From the cell containing the given text, extract its center point as [X, Y] coordinate. 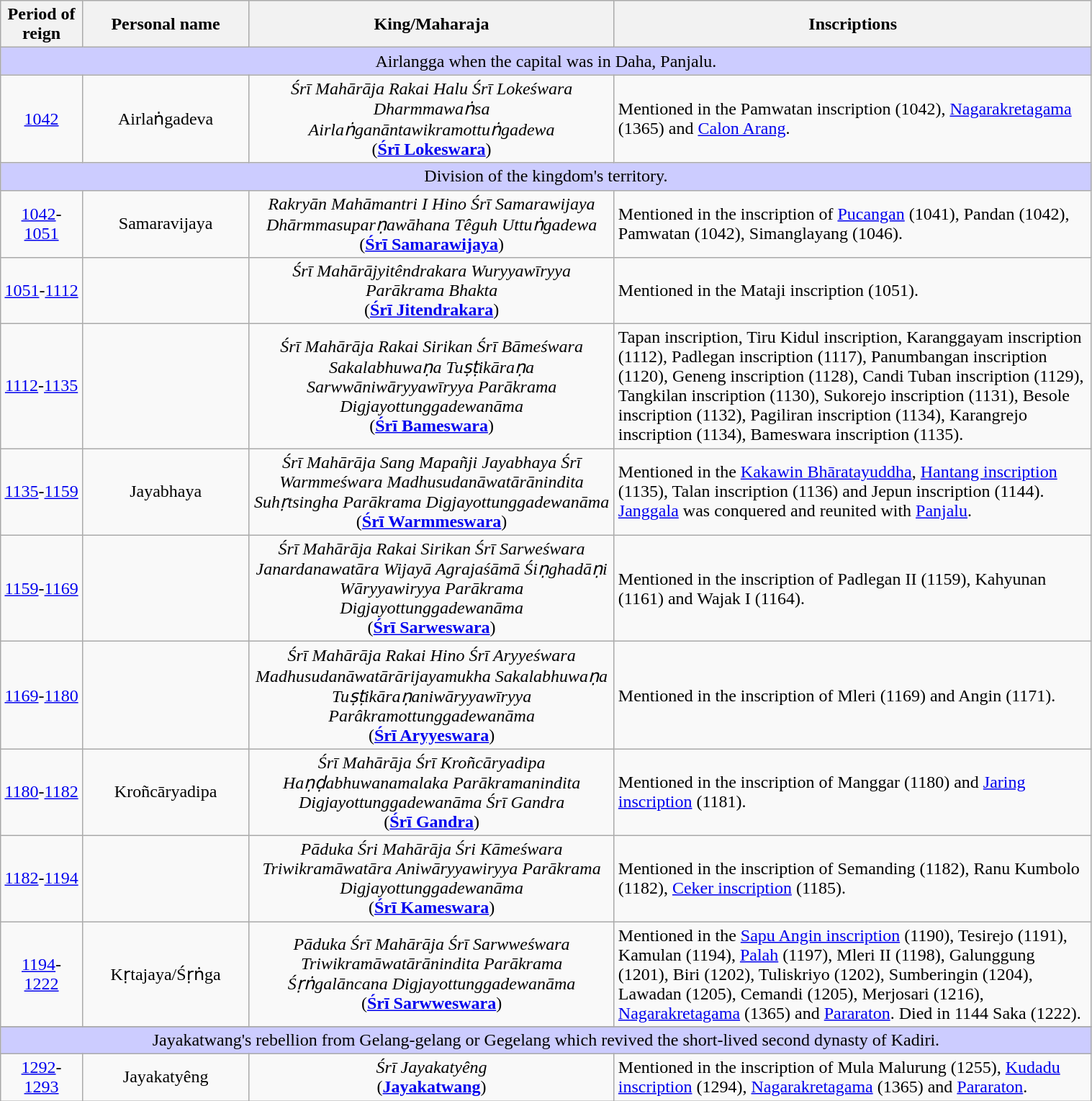
Kṛtajaya/Śṛṅga [166, 974]
Śrī Mahārāja Rakai Sirikan Śrī Sarweśwara Janardanawatāra Wijayā Agrajaśāmā Śiṇghadāṇi Wāryyawiryya Parākrama Digjayottunggadewanāma(Śrī Sarweswara) [432, 588]
Rakryān Mahāmantri I Hino Śrī Samarawijaya Dhārmmasuparṇawāhana Têguh Uttuṅgadewa(Śrī Samarawijaya) [432, 224]
1042 [42, 119]
Personal name [166, 24]
Mentioned in the inscription of Semanding (1182), Ranu Kumbolo (1182), Ceker inscription (1185). [852, 878]
Jayakatwang's rebellion from Gelang-gelang or Gegelang which revived the short-lived second dynasty of Kadiri. [546, 1041]
1182-1194 [42, 878]
1194-1222 [42, 974]
Mentioned in the Pamwatan inscription (1042), Nagarakretagama (1365) and Calon Arang. [852, 119]
1169-1180 [42, 696]
Airlangga when the capital was in Daha, Panjalu. [546, 61]
1159-1169 [42, 588]
Kroñcāryadipa [166, 792]
Mentioned in the inscription of Pucangan (1041), Pandan (1042), Pamwatan (1042), Simanglayang (1046). [852, 224]
Śrī Mahārāja Rakai Sirikan Śrī Bāmeśwara Sakalabhuwaṇa Tuṣṭikāraṇa Sarwwāniwāryyawīryya Parākrama Digjayottunggadewanāma(Śrī Bameswara) [432, 386]
Mentioned in the inscription of Manggar (1180) and Jaring inscription (1181). [852, 792]
Pāduka Śrī Mahārāja Śrī Sarwweśwara Triwikramāwatārānindita Parākrama Śṛṅgalāncana Digjayottunggadewanāma(Śrī Sarwweswara) [432, 974]
Śrī Mahārāja Sang Mapañji Jayabhaya Śrī Warmmeśwara Madhusudanāwatārānindita Suhṛtsingha Parākrama Digjayottunggadewanāma(Śrī Warmmeswara) [432, 493]
Śrī Mahārāja Śrī Kroñcāryadipa Haṇḍabhuwanamalaka Parākramanindita Digjayottunggadewanāma Śrī Gandra(Śrī Gandra) [432, 792]
1135-1159 [42, 493]
Mentioned in the Mataji inscription (1051). [852, 291]
Mentioned in the inscription of Mula Malurung (1255), Kudadu inscription (1294), Nagarakretagama (1365) and Pararaton. [852, 1077]
Śrī Mahārāja Rakai Hino Śrī Aryyeśwara Madhusudanāwatārārijayamukha Sakalabhuwaṇa Tuṣṭikāraṇaniwāryyawīryya Parâkramottunggadewanāma(Śrī Aryyeswara) [432, 696]
Division of the kingdom's territory. [546, 176]
Pāduka Śri Mahārāja Śri Kāmeśwara Triwikramāwatāra Aniwāryyawiryya Parākrama Digjayottunggadewanāma(Śrī Kameswara) [432, 878]
Śrī Mahārājyitêndrakara Wuryyawīryya Parākrama Bhakta(Śrī Jitendrakara) [432, 291]
1112-1135 [42, 386]
Period of reign [42, 24]
Jayabhaya [166, 493]
Mentioned in the inscription of Mleri (1169) and Angin (1171). [852, 696]
Samaravijaya [166, 224]
Mentioned in the inscription of Padlegan II (1159), Kahyunan (1161) and Wajak I (1164). [852, 588]
1180-1182 [42, 792]
King/Maharaja [432, 24]
1042-1051 [42, 224]
Inscriptions [852, 24]
1051-1112 [42, 291]
1292-1293 [42, 1077]
Jayakatyêng [166, 1077]
Airlaṅgadeva [166, 119]
Śrī Mahārāja Rakai Halu Śrī Lokeśwara Dharmmawaṅsa Airlaṅganāntawikramottuṅgadewa(Śrī Lokeswara) [432, 119]
Śrī Jayakatyêng(Jayakatwang) [432, 1077]
